Return (X, Y) of the center of cell containing provided text 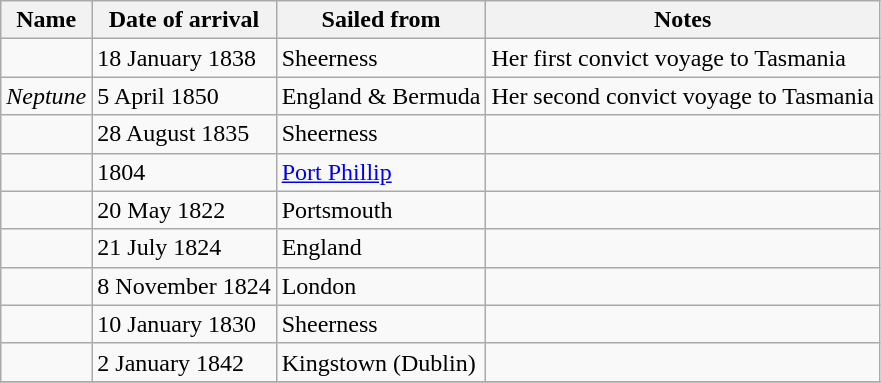
Sailed from (381, 20)
Kingstown (Dublin) (381, 362)
Date of arrival (184, 20)
Her second convict voyage to Tasmania (682, 96)
London (381, 286)
Her first convict voyage to Tasmania (682, 58)
1804 (184, 172)
5 April 1850 (184, 96)
Notes (682, 20)
20 May 1822 (184, 210)
18 January 1838 (184, 58)
Neptune (46, 96)
Portsmouth (381, 210)
2 January 1842 (184, 362)
21 July 1824 (184, 248)
England (381, 248)
28 August 1835 (184, 134)
Port Phillip (381, 172)
Name (46, 20)
8 November 1824 (184, 286)
England & Bermuda (381, 96)
10 January 1830 (184, 324)
